Find where the given text appears and provide that cell's center as [x, y] coordinate. 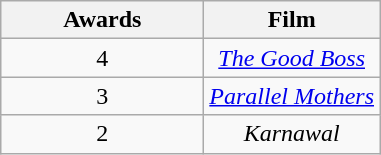
Karnawal [292, 134]
4 [102, 58]
Parallel Mothers [292, 96]
3 [102, 96]
Awards [102, 20]
Film [292, 20]
2 [102, 134]
The Good Boss [292, 58]
